Output the [x, y] coordinate of the center of the cell containing the given text.  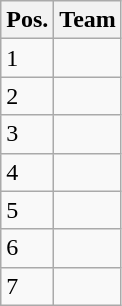
3 [28, 134]
5 [28, 210]
1 [28, 58]
6 [28, 248]
Team [88, 20]
4 [28, 172]
Pos. [28, 20]
2 [28, 96]
7 [28, 286]
